Capture the cell that displays the provided text and extract its [x, y] central coordinate. 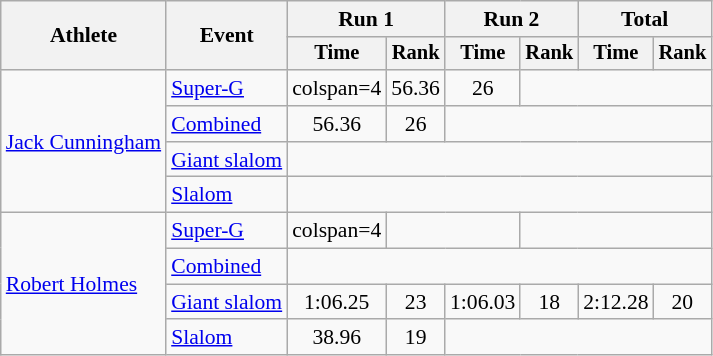
Run 1 [366, 19]
Athlete [84, 36]
Run 2 [512, 19]
18 [549, 302]
19 [416, 338]
20 [683, 302]
1:06.03 [482, 302]
2:12.28 [616, 302]
Robert Holmes [84, 284]
38.96 [336, 338]
1:06.25 [336, 302]
Jack Cunningham [84, 141]
Total [644, 19]
23 [416, 302]
Event [226, 36]
